Pinpoint the cell where the given text exists, returning its [X, Y] midpoint coordinate. 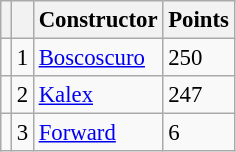
Points [198, 20]
1 [22, 58]
Kalex [98, 95]
6 [198, 133]
Constructor [98, 20]
247 [198, 95]
Boscoscuro [98, 58]
3 [22, 133]
Forward [98, 133]
2 [22, 95]
250 [198, 58]
